Return [x, y] of the center of cell containing provided text 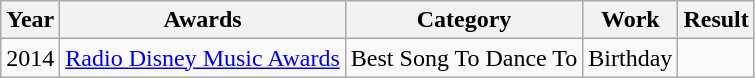
Birthday [630, 58]
2014 [30, 58]
Awards [203, 20]
Category [464, 20]
Best Song To Dance To [464, 58]
Radio Disney Music Awards [203, 58]
Year [30, 20]
Work [630, 20]
Result [716, 20]
